Scan for the cell matching the given text and deliver its [x, y] coordinate at center. 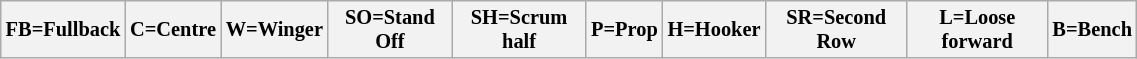
SH=Scrum half [519, 29]
H=Hooker [714, 29]
W=Winger [274, 29]
C=Centre [173, 29]
SR=Second Row [836, 29]
L=Loose forward [977, 29]
FB=Fullback [63, 29]
SO=Stand Off [390, 29]
B=Bench [1092, 29]
P=Prop [624, 29]
